From the cell containing the given text, extract its center point as [x, y] coordinate. 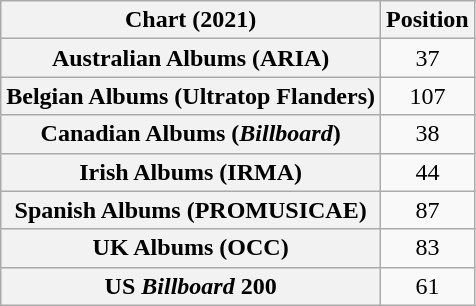
87 [428, 210]
Chart (2021) [191, 20]
83 [428, 248]
38 [428, 134]
UK Albums (OCC) [191, 248]
Canadian Albums (Billboard) [191, 134]
107 [428, 96]
61 [428, 286]
Irish Albums (IRMA) [191, 172]
Australian Albums (ARIA) [191, 58]
Spanish Albums (PROMUSICAE) [191, 210]
44 [428, 172]
US Billboard 200 [191, 286]
Belgian Albums (Ultratop Flanders) [191, 96]
Position [428, 20]
37 [428, 58]
